Search for the cell housing the specified text and yield its (x, y) center coordinate. 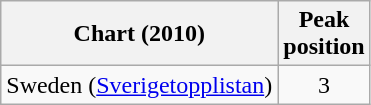
3 (324, 85)
Peakposition (324, 34)
Sweden (Sverigetopplistan) (140, 85)
Chart (2010) (140, 34)
